For the text-containing cell, return its midpoint in [x, y] coordinate format. 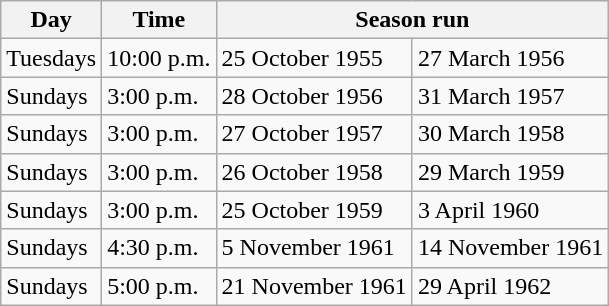
Tuesdays [52, 58]
5 November 1961 [314, 248]
10:00 p.m. [159, 58]
29 April 1962 [510, 286]
5:00 p.m. [159, 286]
4:30 p.m. [159, 248]
31 March 1957 [510, 96]
14 November 1961 [510, 248]
28 October 1956 [314, 96]
30 March 1958 [510, 134]
25 October 1959 [314, 210]
Season run [412, 20]
26 October 1958 [314, 172]
27 March 1956 [510, 58]
27 October 1957 [314, 134]
25 October 1955 [314, 58]
Day [52, 20]
21 November 1961 [314, 286]
Time [159, 20]
29 March 1959 [510, 172]
3 April 1960 [510, 210]
